Identify which cell holds the provided text, then report its [x, y] central coordinate. 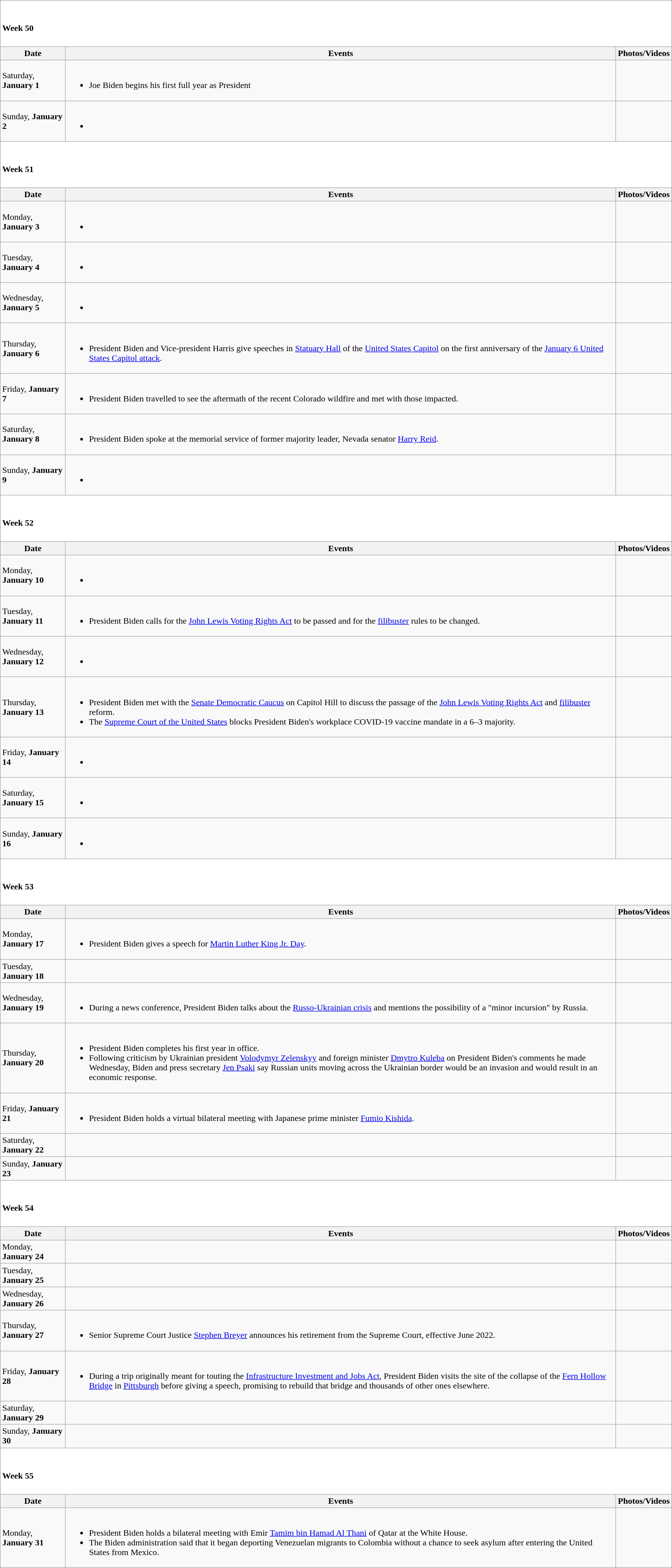
Week 51 [336, 164]
Monday, January 10 [33, 575]
President Biden gives a speech for Martin Luther King Jr. Day. [340, 939]
Saturday, January 15 [33, 798]
Sunday, January 23 [33, 1168]
During a news conference, President Biden talks about the Russo-Ukrainian crisis and mentions the possibility of a "minor incursion" by Russia. [340, 1003]
President Biden holds a virtual bilateral meeting with Japanese prime minister Fumio Kishida. [340, 1113]
Tuesday, January 18 [33, 971]
President Biden travelled to see the aftermath of the recent Colorado wildfire and met with those impacted. [340, 394]
Monday, January 24 [33, 1252]
Friday, January 14 [33, 757]
President Biden spoke at the memorial service of former majority leader, Nevada senator Harry Reid. [340, 434]
Week 54 [336, 1204]
Senior Supreme Court Justice Stephen Breyer announces his retirement from the Supreme Court, effective June 2022. [340, 1331]
Friday, January 7 [33, 394]
Week 52 [336, 518]
Saturday, January 8 [33, 434]
Friday, January 21 [33, 1113]
Thursday, January 20 [33, 1058]
Thursday, January 27 [33, 1331]
Joe Biden begins his first full year as President [340, 80]
Monday, January 31 [33, 1537]
Tuesday, January 4 [33, 262]
Saturday, January 1 [33, 80]
Tuesday, January 25 [33, 1275]
Wednesday, January 19 [33, 1003]
Saturday, January 22 [33, 1145]
Week 55 [336, 1471]
Wednesday, January 12 [33, 656]
Week 53 [336, 882]
Sunday, January 9 [33, 475]
Sunday, January 30 [33, 1436]
Monday, January 17 [33, 939]
Week 50 [336, 24]
Monday, January 3 [33, 222]
Wednesday, January 5 [33, 303]
President Biden calls for the John Lewis Voting Rights Act to be passed and for the filibuster rules to be changed. [340, 616]
Thursday, January 6 [33, 348]
Sunday, January 16 [33, 838]
Saturday, January 29 [33, 1413]
Tuesday, January 11 [33, 616]
Friday, January 28 [33, 1376]
Wednesday, January 26 [33, 1298]
Sunday, January 2 [33, 121]
Thursday, January 13 [33, 707]
